Identify which cell holds the provided text, then report its [x, y] central coordinate. 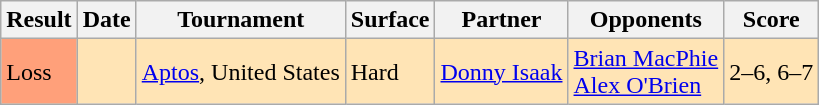
Result [39, 20]
Partner [502, 20]
Hard [390, 72]
Tournament [240, 20]
Opponents [646, 20]
Score [772, 20]
2–6, 6–7 [772, 72]
Surface [390, 20]
Brian MacPhie Alex O'Brien [646, 72]
Donny Isaak [502, 72]
Aptos, United States [240, 72]
Date [106, 20]
Loss [39, 72]
